For the text-containing cell, return its midpoint in [X, Y] coordinate format. 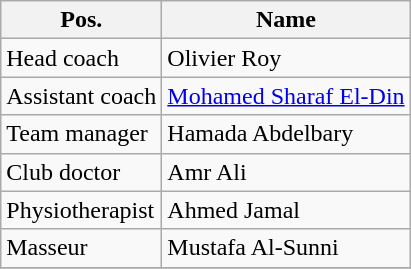
Amr Ali [286, 172]
Olivier Roy [286, 58]
Assistant coach [82, 96]
Ahmed Jamal [286, 210]
Pos. [82, 20]
Mohamed Sharaf El-Din [286, 96]
Masseur [82, 248]
Mustafa Al-Sunni [286, 248]
Name [286, 20]
Club doctor [82, 172]
Team manager [82, 134]
Hamada Abdelbary [286, 134]
Physiotherapist [82, 210]
Head coach [82, 58]
